Find where the given text appears and provide that cell's center as [X, Y] coordinate. 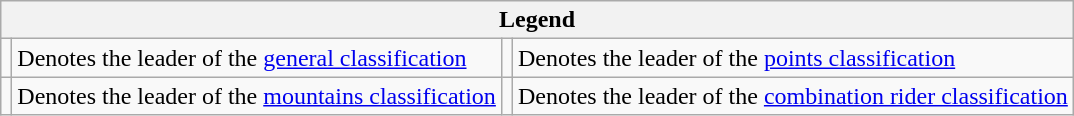
Denotes the leader of the points classification [792, 58]
Legend [538, 20]
Denotes the leader of the general classification [257, 58]
Denotes the leader of the combination rider classification [792, 96]
Denotes the leader of the mountains classification [257, 96]
